For the text-containing cell, return its midpoint in (X, Y) coordinate format. 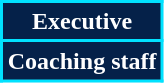
Executive (82, 22)
Coaching staff (82, 61)
